Identify which cell holds the provided text, then report its [x, y] central coordinate. 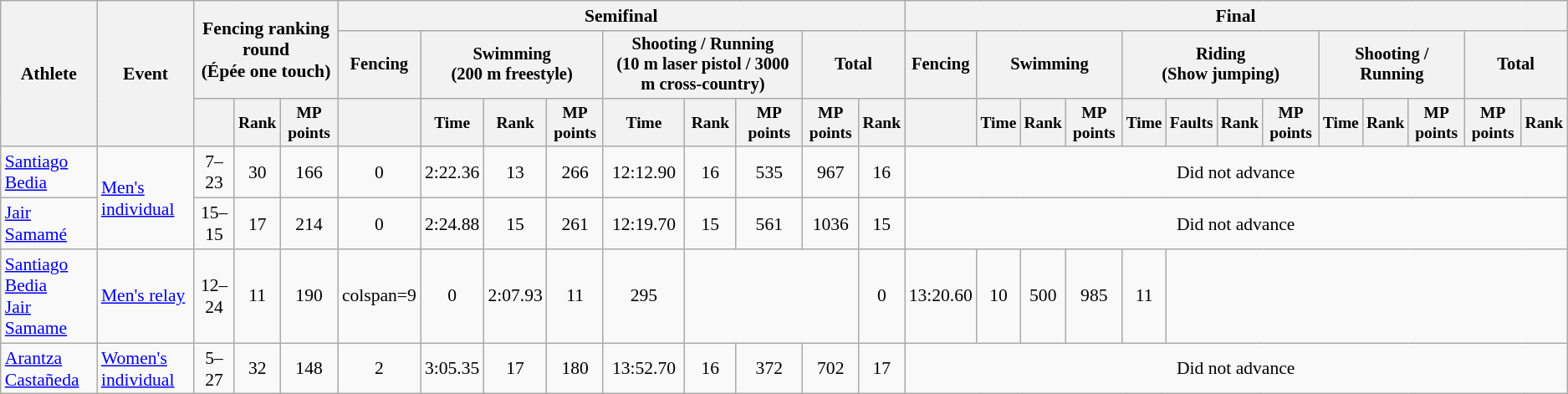
2:07.93 [515, 296]
Semifinal [621, 16]
5–27 [214, 368]
190 [309, 296]
Athlete [49, 74]
Shooting / Running [1392, 65]
Santiago Bedia⁣Jair Samame⁣ [49, 296]
Faults [1191, 122]
702 [830, 368]
500 [1044, 296]
Swimming [1050, 65]
12:19.70 [644, 224]
967 [830, 172]
295 [644, 296]
Event [146, 74]
180 [575, 368]
561 [769, 224]
10 [999, 296]
Arantza Castañeda⁣ [49, 368]
148 [309, 368]
266 [575, 172]
166 [309, 172]
3:05.35 [452, 368]
32 [258, 368]
Swimming(200 m freestyle) [512, 65]
13:20.60 [941, 296]
2 [380, 368]
261 [575, 224]
Men's individual [146, 198]
13 [515, 172]
colspan=9 [380, 296]
Santiago Bedia⁣ [49, 172]
1036 [830, 224]
13:52.70 [644, 368]
Women's individual [146, 368]
Final [1236, 16]
Shooting / Running(10 m laser pistol / 3000 m cross-country) [702, 65]
Jair Samamé [49, 224]
2:22.36 [452, 172]
7–23 [214, 172]
12:12.90 [644, 172]
214 [309, 224]
535 [769, 172]
985 [1095, 296]
2:24.88 [452, 224]
12–24 [214, 296]
Fencing ranking round(Épée one touch) [266, 50]
30 [258, 172]
372 [769, 368]
Men's relay [146, 296]
15–15 [214, 224]
Riding(Show jumping) [1221, 65]
